Pinpoint the cell where the given text exists, returning its (x, y) midpoint coordinate. 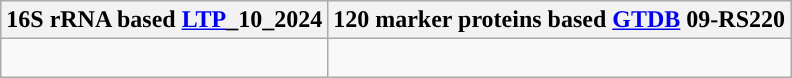
120 marker proteins based GTDB 09-RS220 (560, 20)
16S rRNA based LTP_10_2024 (164, 20)
